Locate the cell with the specified text and output its [X, Y] center coordinate. 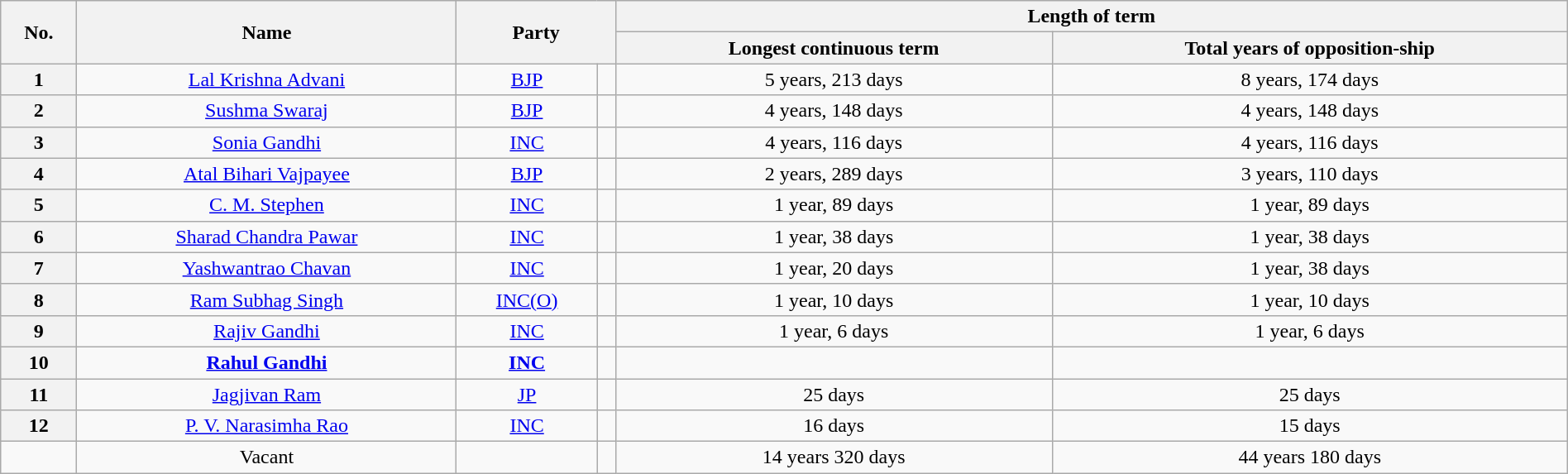
9 [39, 331]
Longest continuous term [834, 48]
8 [39, 299]
10 [39, 362]
Lal Krishna Advani [266, 79]
1 [39, 79]
Rajiv Gandhi [266, 331]
Atal Bihari Vajpayee [266, 174]
8 years, 174 days [1310, 79]
12 [39, 426]
5 years, 213 days [834, 79]
Total years of opposition-ship [1310, 48]
3 [39, 142]
Name [266, 32]
15 days [1310, 426]
7 [39, 268]
1 year, 20 days [834, 268]
C. M. Stephen [266, 205]
2 [39, 111]
Vacant [266, 457]
3 years, 110 days [1310, 174]
Ram Subhag Singh [266, 299]
16 days [834, 426]
11 [39, 395]
44 years 180 days [1310, 457]
Sushma Swaraj [266, 111]
Rahul Gandhi [266, 362]
Jagjivan Ram [266, 395]
INC(O) [527, 299]
Party [536, 32]
Length of term [1092, 17]
P. V. Narasimha Rao [266, 426]
5 [39, 205]
6 [39, 237]
JP [527, 395]
14 years 320 days [834, 457]
No. [39, 32]
2 years, 289 days [834, 174]
4 [39, 174]
Sharad Chandra Pawar [266, 237]
Sonia Gandhi [266, 142]
Yashwantrao Chavan [266, 268]
